Capture the cell that displays the provided text and extract its (x, y) central coordinate. 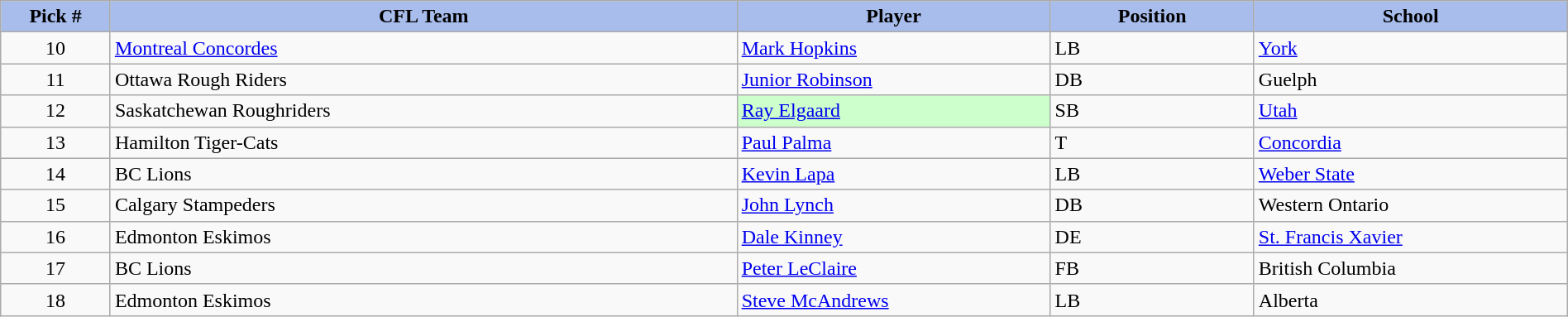
York (1411, 48)
Pick # (56, 17)
T (1152, 142)
Kevin Lapa (893, 174)
Hamilton Tiger-Cats (423, 142)
Concordia (1411, 142)
St. Francis Xavier (1411, 237)
Player (893, 17)
Ray Elgaard (893, 111)
12 (56, 111)
Saskatchewan Roughriders (423, 111)
Montreal Concordes (423, 48)
SB (1152, 111)
15 (56, 205)
17 (56, 268)
John Lynch (893, 205)
CFL Team (423, 17)
18 (56, 300)
Mark Hopkins (893, 48)
Junior Robinson (893, 79)
British Columbia (1411, 268)
Dale Kinney (893, 237)
Paul Palma (893, 142)
Utah (1411, 111)
10 (56, 48)
14 (56, 174)
Peter LeClaire (893, 268)
Western Ontario (1411, 205)
Weber State (1411, 174)
13 (56, 142)
Ottawa Rough Riders (423, 79)
Guelph (1411, 79)
11 (56, 79)
School (1411, 17)
DE (1152, 237)
16 (56, 237)
FB (1152, 268)
Steve McAndrews (893, 300)
Position (1152, 17)
Calgary Stampeders (423, 205)
Alberta (1411, 300)
